From the cell containing the given text, extract its center point as [x, y] coordinate. 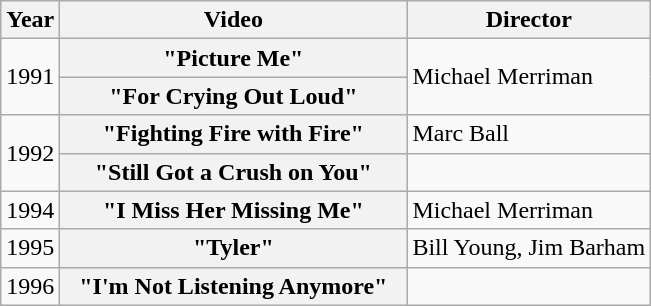
"Fighting Fire with Fire" [234, 134]
"For Crying Out Loud" [234, 96]
"Picture Me" [234, 58]
1991 [30, 77]
1992 [30, 153]
"Tyler" [234, 248]
Video [234, 20]
1995 [30, 248]
Director [529, 20]
Marc Ball [529, 134]
"I'm Not Listening Anymore" [234, 286]
1996 [30, 286]
Year [30, 20]
"Still Got a Crush on You" [234, 172]
Bill Young, Jim Barham [529, 248]
1994 [30, 210]
"I Miss Her Missing Me" [234, 210]
